Extract the (x, y) coordinate from the center of the cell holding the provided text.  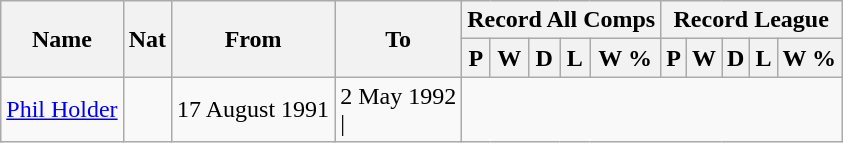
Record League (752, 20)
Name (62, 39)
17 August 1991 (254, 110)
Nat (147, 39)
From (254, 39)
Phil Holder (62, 110)
To (398, 39)
Record All Comps (562, 20)
2 May 1992| (398, 110)
